Extract the (X, Y) coordinate from the center of the cell holding the provided text.  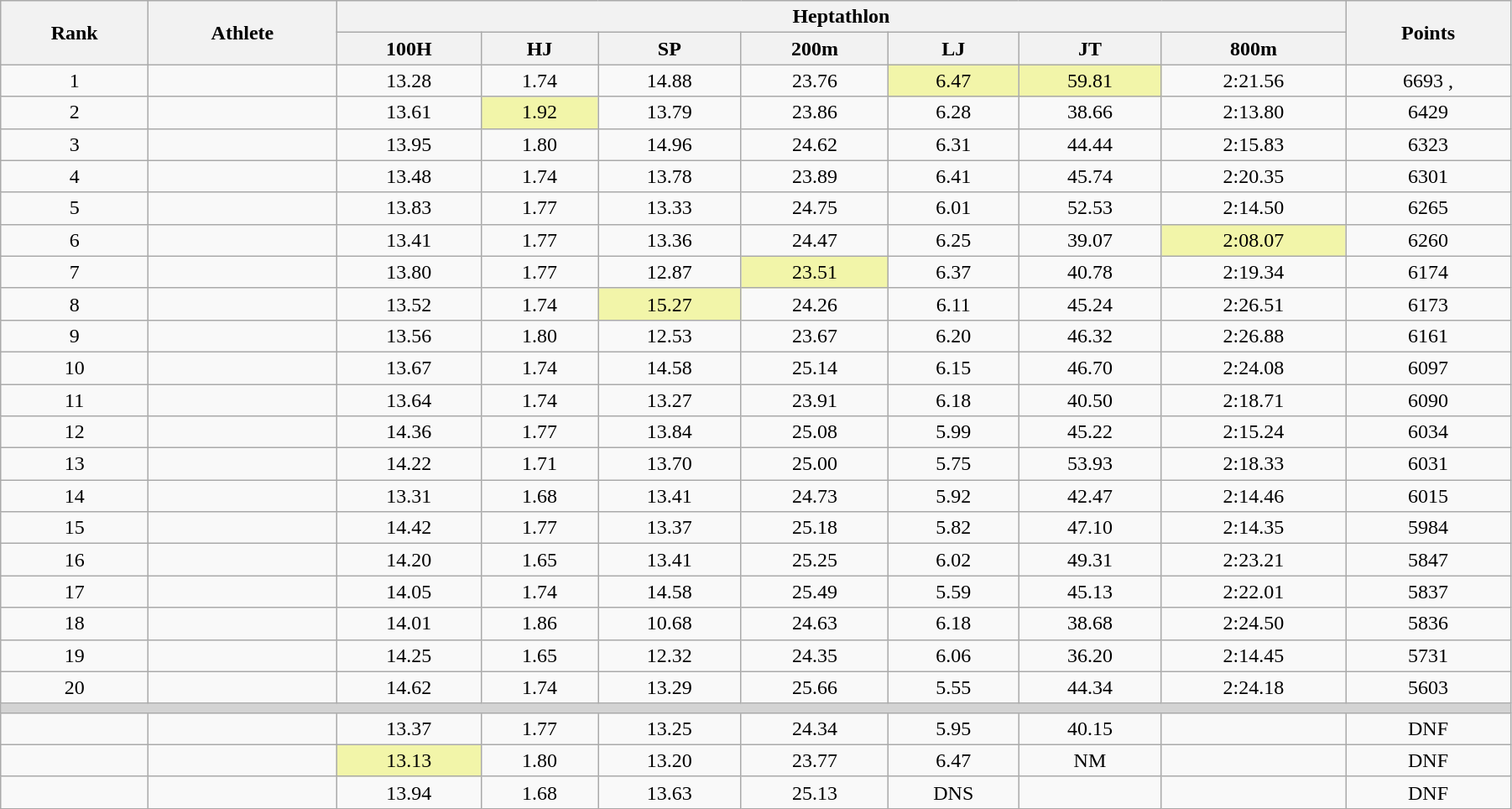
6 (75, 240)
23.77 (815, 760)
13.84 (670, 432)
23.89 (815, 176)
14.22 (409, 464)
6090 (1428, 400)
10.68 (670, 624)
800m (1254, 49)
Heptathlon (841, 17)
2:26.51 (1254, 304)
49.31 (1091, 560)
25.14 (815, 368)
25.18 (815, 528)
46.70 (1091, 368)
14.25 (409, 655)
13.36 (670, 240)
5837 (1428, 592)
2:14.45 (1254, 655)
13.70 (670, 464)
14.62 (409, 687)
2:24.18 (1254, 687)
13.31 (409, 496)
1.71 (540, 464)
2:14.46 (1254, 496)
2:20.35 (1254, 176)
59.81 (1091, 81)
2 (75, 112)
NM (1091, 760)
6.11 (953, 304)
25.25 (815, 560)
25.49 (815, 592)
25.13 (815, 792)
13.13 (409, 760)
2:13.80 (1254, 112)
5.82 (953, 528)
6.15 (953, 368)
12 (75, 432)
1.92 (540, 112)
46.32 (1091, 336)
2:08.07 (1254, 240)
5.95 (953, 728)
38.66 (1091, 112)
40.50 (1091, 400)
HJ (540, 49)
40.15 (1091, 728)
14 (75, 496)
45.13 (1091, 592)
19 (75, 655)
45.22 (1091, 432)
13.52 (409, 304)
13.79 (670, 112)
13.20 (670, 760)
SP (670, 49)
25.66 (815, 687)
2:26.88 (1254, 336)
6034 (1428, 432)
25.00 (815, 464)
6323 (1428, 144)
5.55 (953, 687)
7 (75, 272)
6.41 (953, 176)
23.91 (815, 400)
1 (75, 81)
13.56 (409, 336)
13.48 (409, 176)
13.95 (409, 144)
2:18.33 (1254, 464)
12.87 (670, 272)
5731 (1428, 655)
23.86 (815, 112)
16 (75, 560)
5984 (1428, 528)
14.20 (409, 560)
6260 (1428, 240)
2:19.34 (1254, 272)
24.35 (815, 655)
13.63 (670, 792)
6301 (1428, 176)
5836 (1428, 624)
13.78 (670, 176)
100H (409, 49)
6031 (1428, 464)
2:15.24 (1254, 432)
24.73 (815, 496)
5603 (1428, 687)
JT (1091, 49)
13.80 (409, 272)
6.02 (953, 560)
5.59 (953, 592)
42.47 (1091, 496)
2:24.50 (1254, 624)
6.01 (953, 208)
13.61 (409, 112)
13.83 (409, 208)
24.26 (815, 304)
40.78 (1091, 272)
13.94 (409, 792)
3 (75, 144)
6015 (1428, 496)
1.86 (540, 624)
2:24.08 (1254, 368)
14.42 (409, 528)
13.29 (670, 687)
14.36 (409, 432)
6174 (1428, 272)
13.33 (670, 208)
6.31 (953, 144)
38.68 (1091, 624)
9 (75, 336)
Points (1428, 33)
20 (75, 687)
23.76 (815, 81)
36.20 (1091, 655)
24.34 (815, 728)
12.32 (670, 655)
47.10 (1091, 528)
24.63 (815, 624)
11 (75, 400)
5.75 (953, 464)
5.99 (953, 432)
14.01 (409, 624)
6173 (1428, 304)
200m (815, 49)
6.06 (953, 655)
6.28 (953, 112)
14.96 (670, 144)
LJ (953, 49)
13.28 (409, 81)
5 (75, 208)
6097 (1428, 368)
24.62 (815, 144)
13.27 (670, 400)
2:18.71 (1254, 400)
15.27 (670, 304)
2:15.83 (1254, 144)
24.47 (815, 240)
17 (75, 592)
44.34 (1091, 687)
2:22.01 (1254, 592)
13.64 (409, 400)
14.05 (409, 592)
13 (75, 464)
25.08 (815, 432)
6161 (1428, 336)
2:14.35 (1254, 528)
45.24 (1091, 304)
45.74 (1091, 176)
2:21.56 (1254, 81)
6.37 (953, 272)
5847 (1428, 560)
15 (75, 528)
14.88 (670, 81)
Rank (75, 33)
5.92 (953, 496)
44.44 (1091, 144)
12.53 (670, 336)
24.75 (815, 208)
53.93 (1091, 464)
10 (75, 368)
6429 (1428, 112)
52.53 (1091, 208)
6693 , (1428, 81)
6265 (1428, 208)
DNS (953, 792)
23.51 (815, 272)
6.20 (953, 336)
13.25 (670, 728)
39.07 (1091, 240)
13.67 (409, 368)
18 (75, 624)
6.25 (953, 240)
2:14.50 (1254, 208)
23.67 (815, 336)
4 (75, 176)
2:23.21 (1254, 560)
Athlete (243, 33)
8 (75, 304)
